Return the (x, y) coordinate for the center point of the cell that contains the specified text.  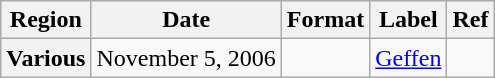
Date (186, 20)
November 5, 2006 (186, 58)
Format (325, 20)
Various (46, 58)
Ref (470, 20)
Geffen (408, 58)
Region (46, 20)
Label (408, 20)
